Scan for the cell matching the given text and deliver its [x, y] coordinate at center. 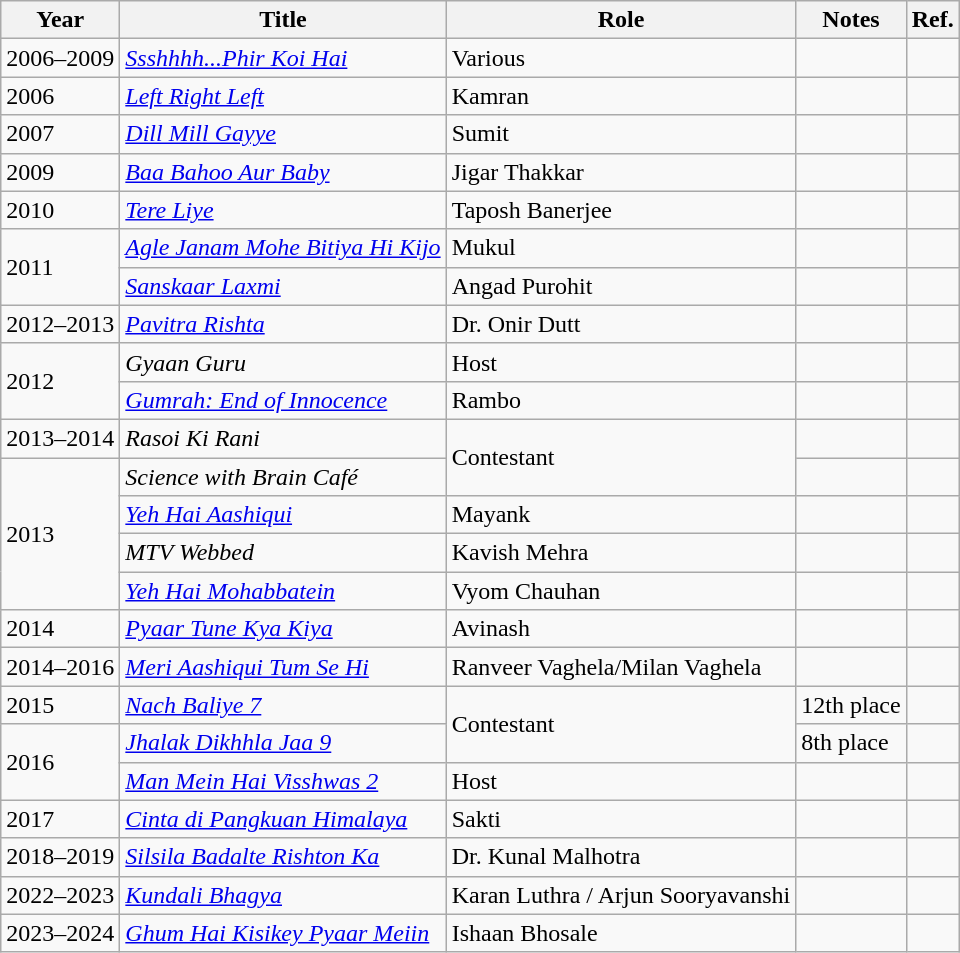
Sumit [621, 134]
2018–2019 [60, 857]
2016 [60, 762]
2013 [60, 534]
Sakti [621, 819]
Dr. Kunal Malhotra [621, 857]
Cinta di Pangkuan Himalaya [283, 819]
Pyaar Tune Kya Kiya [283, 629]
Taposh Banerjee [621, 210]
Rambo [621, 400]
MTV Webbed [283, 553]
2012 [60, 381]
Ishaan Bhosale [621, 933]
Year [60, 20]
Tere Liye [283, 210]
Yeh Hai Aashiqui [283, 515]
Role [621, 20]
Avinash [621, 629]
2013–2014 [60, 438]
2015 [60, 705]
Yeh Hai Mohabbatein [283, 591]
Rasoi Ki Rani [283, 438]
Baa Bahoo Aur Baby [283, 172]
2012–2013 [60, 324]
2006 [60, 96]
2023–2024 [60, 933]
Man Mein Hai Visshwas 2 [283, 781]
Vyom Chauhan [621, 591]
2010 [60, 210]
Gyaan Guru [283, 362]
2006–2009 [60, 58]
Gumrah: End of Innocence [283, 400]
Kundali Bhagya [283, 895]
Karan Luthra / Arjun Sooryavanshi [621, 895]
2007 [60, 134]
8th place [851, 743]
Mukul [621, 248]
Nach Baliye 7 [283, 705]
Ref. [932, 20]
Silsila Badalte Rishton Ka [283, 857]
Title [283, 20]
Dill Mill Gayye [283, 134]
2022–2023 [60, 895]
Ranveer Vaghela/Milan Vaghela [621, 667]
Kavish Mehra [621, 553]
Notes [851, 20]
Ghum Hai Kisikey Pyaar Meiin [283, 933]
2014–2016 [60, 667]
Jhalak Dikhhla Jaa 9 [283, 743]
2014 [60, 629]
Various [621, 58]
Pavitra Rishta [283, 324]
2017 [60, 819]
Left Right Left [283, 96]
Dr. Onir Dutt [621, 324]
Sanskaar Laxmi [283, 286]
Meri Aashiqui Tum Se Hi [283, 667]
2009 [60, 172]
Ssshhhh...Phir Koi Hai [283, 58]
Science with Brain Café [283, 477]
2011 [60, 267]
Kamran [621, 96]
Mayank [621, 515]
Jigar Thakkar [621, 172]
12th place [851, 705]
Angad Purohit [621, 286]
Agle Janam Mohe Bitiya Hi Kijo [283, 248]
